Return the (X, Y) coordinate for the center point of the cell that contains the specified text.  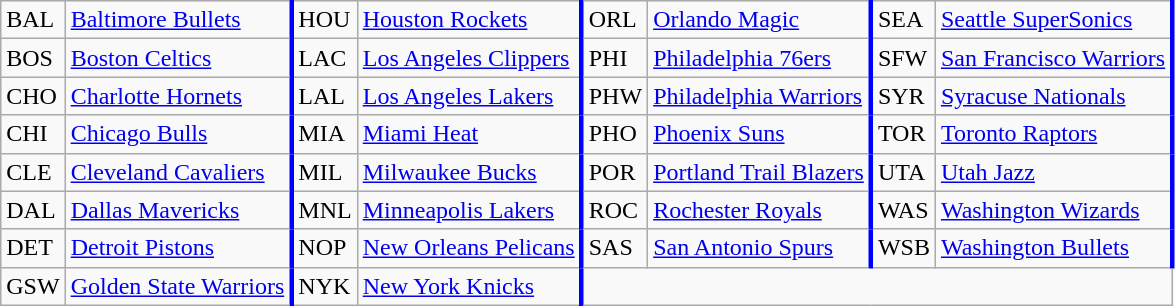
CHO (33, 96)
POR (615, 172)
New York Knicks (470, 286)
GSW (33, 286)
New Orleans Pelicans (470, 248)
Philadelphia 76ers (760, 58)
Detroit Pistons (178, 248)
Milwaukee Bucks (470, 172)
HOU (324, 20)
Rochester Royals (760, 210)
WAS (904, 210)
Los Angeles Lakers (470, 96)
DAL (33, 210)
Syracuse Nationals (1054, 96)
PHO (615, 134)
Houston Rockets (470, 20)
Washington Bullets (1054, 248)
Utah Jazz (1054, 172)
SAS (615, 248)
NOP (324, 248)
Phoenix Suns (760, 134)
MIA (324, 134)
TOR (904, 134)
BOS (33, 58)
MIL (324, 172)
Boston Celtics (178, 58)
UTA (904, 172)
San Antonio Spurs (760, 248)
Philadelphia Warriors (760, 96)
Cleveland Cavaliers (178, 172)
Washington Wizards (1054, 210)
ORL (615, 20)
Golden State Warriors (178, 286)
SYR (904, 96)
Toronto Raptors (1054, 134)
LAL (324, 96)
Minneapolis Lakers (470, 210)
SEA (904, 20)
Miami Heat (470, 134)
LAC (324, 58)
Seattle SuperSonics (1054, 20)
Portland Trail Blazers (760, 172)
BAL (33, 20)
DET (33, 248)
ROC (615, 210)
Charlotte Hornets (178, 96)
CLE (33, 172)
MNL (324, 210)
CHI (33, 134)
Dallas Mavericks (178, 210)
Chicago Bulls (178, 134)
Baltimore Bullets (178, 20)
San Francisco Warriors (1054, 58)
SFW (904, 58)
WSB (904, 248)
PHI (615, 58)
NYK (324, 286)
Los Angeles Clippers (470, 58)
Orlando Magic (760, 20)
PHW (615, 96)
